Locate the cell with the specified text and output its (x, y) center coordinate. 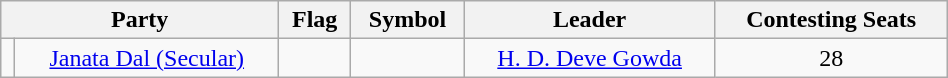
Leader (590, 20)
Janata Dal (Secular) (147, 58)
Flag (315, 20)
28 (831, 58)
Contesting Seats (831, 20)
Party (140, 20)
Symbol (408, 20)
H. D. Deve Gowda (590, 58)
